Capture the cell that displays the provided text and extract its [X, Y] central coordinate. 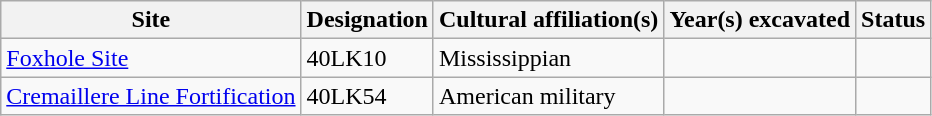
Foxhole Site [151, 58]
American military [548, 96]
40LK54 [367, 96]
Designation [367, 20]
Cremaillere Line Fortification [151, 96]
Cultural affiliation(s) [548, 20]
40LK10 [367, 58]
Status [894, 20]
Mississippian [548, 58]
Site [151, 20]
Year(s) excavated [760, 20]
